Capture the cell that displays the provided text and extract its (x, y) central coordinate. 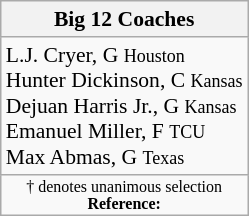
† denotes unanimous selectionReference: (124, 194)
L.J. Cryer, G HoustonHunter Dickinson, C KansasDejuan Harris Jr., G KansasEmanuel Miller, F TCUMax Abmas, G Texas (124, 106)
Big 12 Coaches (124, 19)
